Provide the (x, y) coordinate of the cell's center where the given text is located.  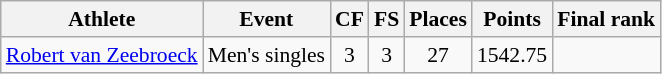
1542.75 (512, 55)
Men's singles (266, 55)
CF (350, 19)
Robert van Zeebroeck (102, 55)
Points (512, 19)
Places (438, 19)
Athlete (102, 19)
Event (266, 19)
Final rank (606, 19)
FS (386, 19)
27 (438, 55)
